From the cell containing the given text, extract its center point as (X, Y) coordinate. 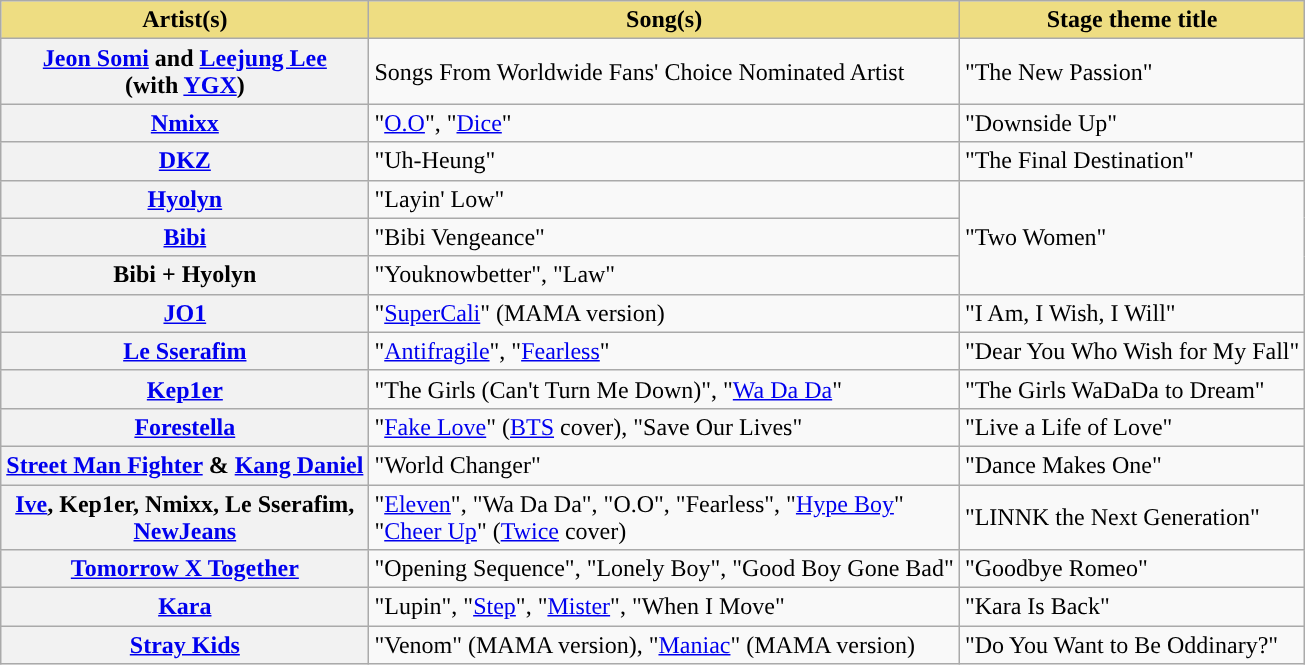
Nmixx (185, 123)
"O.O", "Dice" (664, 123)
Songs From Worldwide Fans' Choice Nominated Artist (664, 72)
DKZ (185, 161)
"Layin' Low" (664, 199)
Jeon Somi and Leejung Lee(with YGX) (185, 72)
Ive, Kep1er, Nmixx, Le Sserafim,NewJeans (185, 516)
Stage theme title (1132, 20)
"I Am, I Wish, I Will" (1132, 313)
Bibi + Hyolyn (185, 275)
"Kara Is Back" (1132, 607)
"Dance Makes One" (1132, 465)
"Two Women" (1132, 237)
"Youknowbetter", "Law" (664, 275)
"Fake Love" (BTS cover), "Save Our Lives" (664, 427)
"Venom" (MAMA version), "Maniac" (MAMA version) (664, 645)
"Goodbye Romeo" (1132, 569)
"The New Passion" (1132, 72)
Street Man Fighter & Kang Daniel (185, 465)
"Downside Up" (1132, 123)
JO1 (185, 313)
"Dear You Who Wish for My Fall" (1132, 351)
"Lupin", "Step", "Mister", "When I Move" (664, 607)
"LINNK the Next Generation" (1132, 516)
"The Final Destination" (1132, 161)
Stray Kids (185, 645)
"The Girls WaDaDa to Dream" (1132, 389)
Kara (185, 607)
Tomorrow X Together (185, 569)
"Uh-Heung" (664, 161)
"Eleven", "Wa Da Da", "O.O", "Fearless", "Hype Boy""Cheer Up" (Twice cover) (664, 516)
"Bibi Vengeance" (664, 237)
"SuperCali" (MAMA version) (664, 313)
Le Sserafim (185, 351)
"Opening Sequence", "Lonely Boy", "Good Boy Gone Bad" (664, 569)
Artist(s) (185, 20)
Hyolyn (185, 199)
"Do You Want to Be Oddinary?" (1132, 645)
Bibi (185, 237)
"Live a Life of Love" (1132, 427)
Kep1er (185, 389)
Forestella (185, 427)
"World Changer" (664, 465)
"The Girls (Can't Turn Me Down)", "Wa Da Da" (664, 389)
Song(s) (664, 20)
"Antifragile", "Fearless" (664, 351)
